From the cell containing the given text, extract its center point as (X, Y) coordinate. 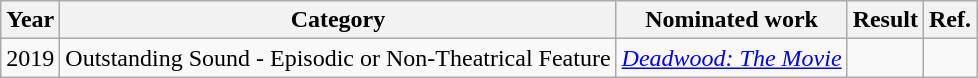
Nominated work (732, 20)
Deadwood: The Movie (732, 58)
Outstanding Sound - Episodic or Non-Theatrical Feature (338, 58)
Category (338, 20)
2019 (30, 58)
Year (30, 20)
Ref. (950, 20)
Result (885, 20)
